Find where the given text appears and provide that cell's center as (X, Y) coordinate. 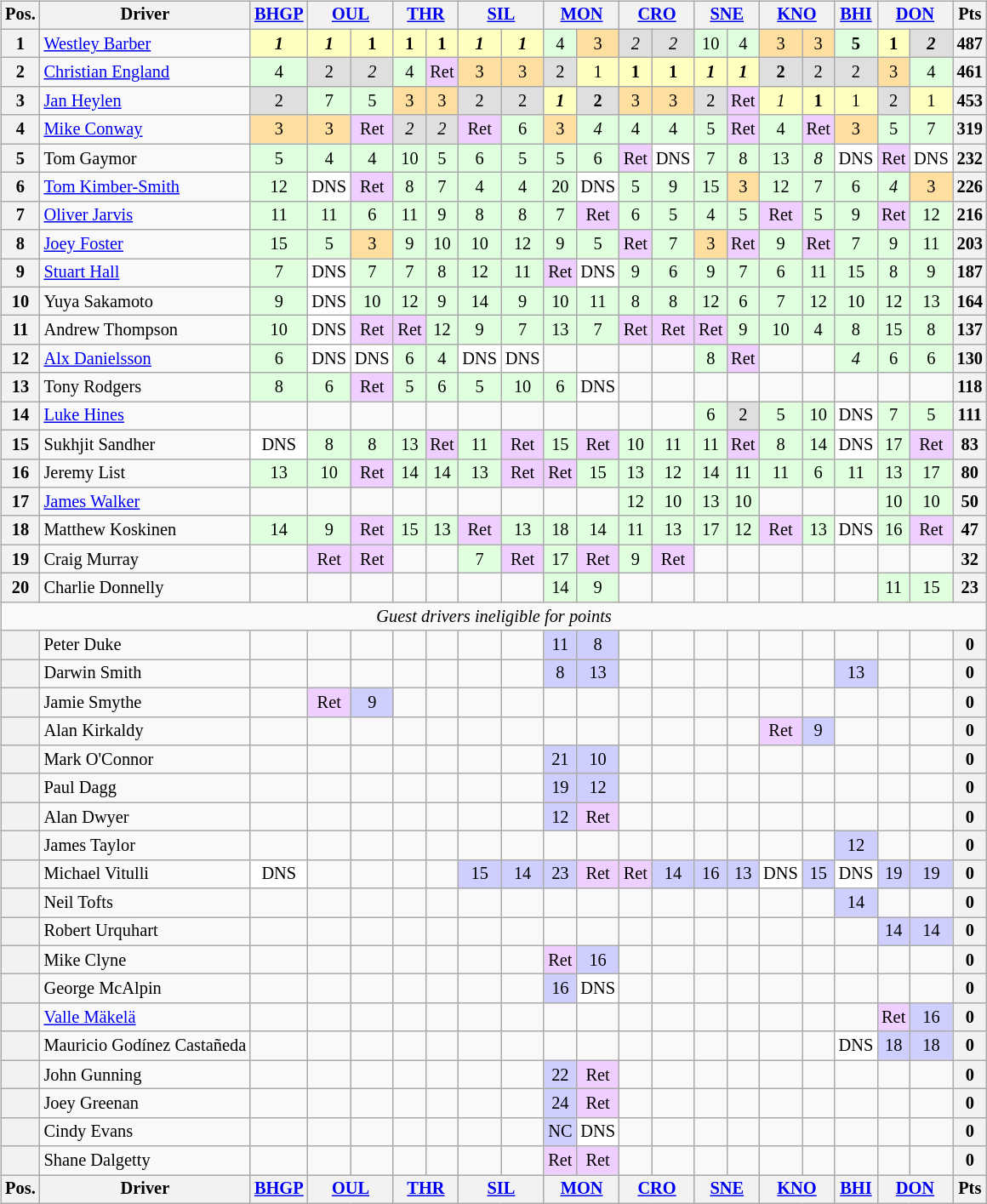
John Gunning (145, 1075)
232 (970, 158)
Craig Murray (145, 559)
Mike Clyne (145, 960)
22 (560, 1075)
461 (970, 72)
203 (970, 244)
47 (970, 530)
487 (970, 43)
118 (970, 387)
James Walker (145, 502)
Alan Dwyer (145, 817)
Jan Heylen (145, 101)
83 (970, 444)
50 (970, 502)
164 (970, 301)
Neil Tofts (145, 903)
James Taylor (145, 846)
Peter Duke (145, 645)
Yuya Sakamoto (145, 301)
Joey Foster (145, 244)
Shane Dalgetty (145, 1161)
Alx Danielsson (145, 359)
226 (970, 187)
137 (970, 330)
Charlie Donnelly (145, 588)
130 (970, 359)
24 (560, 1104)
Matthew Koskinen (145, 530)
Darwin Smith (145, 674)
Robert Urquhart (145, 932)
Andrew Thompson (145, 330)
Paul Dagg (145, 788)
Tony Rodgers (145, 387)
Jeremy List (145, 473)
Sukhjit Sandher (145, 444)
NC (560, 1132)
111 (970, 416)
Jamie Smythe (145, 702)
Joey Greenan (145, 1104)
Valle Mäkelä (145, 1018)
George McAlpin (145, 989)
Westley Barber (145, 43)
21 (560, 760)
Oliver Jarvis (145, 215)
Christian England (145, 72)
216 (970, 215)
Cindy Evans (145, 1132)
Alan Kirkaldy (145, 731)
Stuart Hall (145, 273)
Guest drivers ineligible for points (493, 616)
Mike Conway (145, 129)
319 (970, 129)
80 (970, 473)
Tom Kimber-Smith (145, 187)
453 (970, 101)
Tom Gaymor (145, 158)
32 (970, 559)
Mark O'Connor (145, 760)
Luke Hines (145, 416)
187 (970, 273)
Mauricio Godínez Castañeda (145, 1046)
Michael Vitulli (145, 874)
